Find where the given text appears and provide that cell's center as [x, y] coordinate. 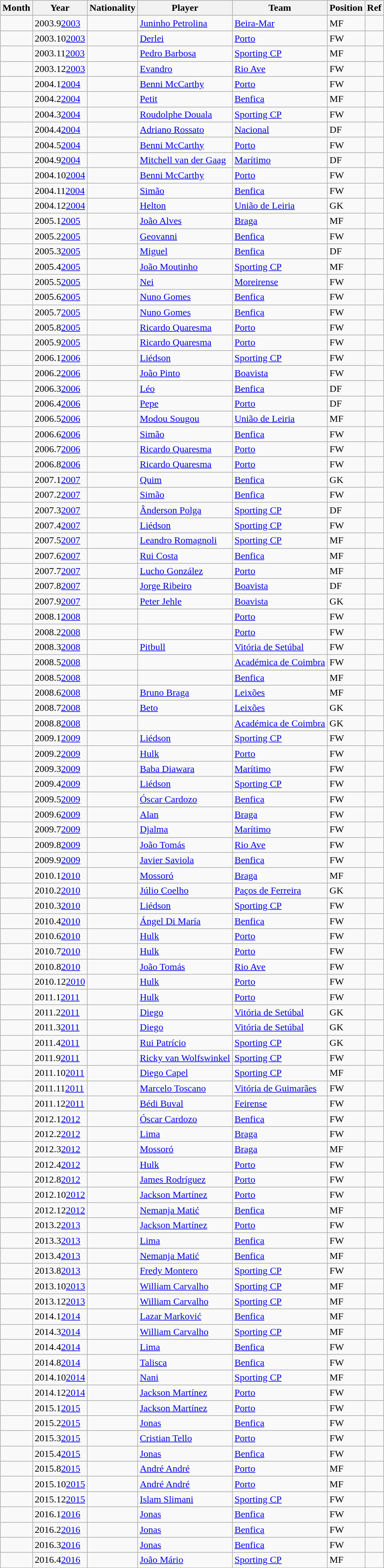
2010.62010 [60, 936]
2009.62009 [60, 814]
2004.122004 [60, 206]
2014.82014 [60, 1362]
2008.22008 [60, 632]
2004.22004 [60, 99]
2003.102003 [60, 38]
2007.82007 [60, 586]
Nani [185, 1377]
2009.32009 [60, 769]
Geovanni [185, 236]
2010.72010 [60, 952]
Position [346, 8]
Team [280, 8]
2014.12014 [60, 1317]
Bédi Buval [185, 1103]
2005.12005 [60, 221]
Júlio Coelho [185, 890]
2012.32012 [60, 1149]
Lucho González [185, 571]
2012.42012 [60, 1165]
2013.122013 [60, 1301]
2015.32015 [60, 1438]
2004.102004 [60, 175]
2006.62006 [60, 434]
2016.32016 [60, 1545]
Marcelo Toscano [185, 1088]
2003.92003 [60, 23]
2014.102014 [60, 1377]
2011.22011 [60, 1012]
Adriano Rossato [185, 130]
2006.82006 [60, 465]
Petit [185, 99]
2015.42015 [60, 1454]
2005.52005 [60, 282]
2011.102011 [60, 1073]
2006.32006 [60, 388]
Léo [185, 388]
2004.42004 [60, 130]
2013.32013 [60, 1241]
2014.122014 [60, 1392]
2004.52004 [60, 145]
Nei [185, 282]
Beto [185, 708]
Ânderson Polga [185, 510]
2006.42006 [60, 403]
2005.82005 [60, 327]
Roudolphe Douala [185, 114]
2009.82009 [60, 845]
João Pinto [185, 373]
2007.12007 [60, 480]
2013.102013 [60, 1286]
2012.22012 [60, 1134]
2007.22007 [60, 495]
2015.102015 [60, 1484]
2007.92007 [60, 601]
2009.12009 [60, 738]
2006.12006 [60, 358]
2009.92009 [60, 860]
Rui Costa [185, 556]
2011.92011 [60, 1058]
Ricky van Wolfswinkel [185, 1058]
João Alves [185, 221]
Month [16, 8]
Miguel [185, 251]
2005.32005 [60, 251]
2007.52007 [60, 541]
2010.82010 [60, 967]
Diego Capel [185, 1073]
2007.72007 [60, 571]
Talisca [185, 1362]
Nacional [280, 130]
2004.112004 [60, 191]
2005.92005 [60, 343]
Vitória de Guimarães [280, 1088]
Helton [185, 206]
2013.22013 [60, 1225]
Djalma [185, 830]
2010.22010 [60, 890]
James Rodríguez [185, 1180]
2015.122015 [60, 1499]
2008.62008 [60, 693]
Leandro Romagnoli [185, 541]
Beira-Mar [280, 23]
2006.72006 [60, 449]
2014.42014 [60, 1347]
Baba Diawara [185, 769]
2016.22016 [60, 1530]
2011.122011 [60, 1103]
Juninho Petrolina [185, 23]
2010.32010 [60, 906]
Nationality [112, 8]
Rui Patrício [185, 1043]
2016.12016 [60, 1514]
2004.32004 [60, 114]
2009.22009 [60, 754]
2009.42009 [60, 784]
Evandro [185, 69]
Pitbull [185, 647]
2006.52006 [60, 419]
2004.92004 [60, 160]
2011.112011 [60, 1088]
2003.122003 [60, 69]
Bruno Braga [185, 693]
Alan [185, 814]
Fredy Montero [185, 1271]
Moreirense [280, 282]
2008.32008 [60, 647]
Year [60, 8]
2015.22015 [60, 1423]
2005.62005 [60, 297]
2012.12012 [60, 1119]
Mitchell van der Gaag [185, 160]
2012.122012 [60, 1210]
2012.82012 [60, 1180]
Player [185, 8]
João Mário [185, 1560]
Pedro Barbosa [185, 54]
João Moutinho [185, 267]
2011.42011 [60, 1043]
2008.82008 [60, 723]
2015.82015 [60, 1469]
2009.72009 [60, 830]
Pepe [185, 403]
2008.12008 [60, 616]
2007.62007 [60, 556]
2011.12011 [60, 997]
Derlei [185, 38]
2005.42005 [60, 267]
2007.42007 [60, 525]
2007.32007 [60, 510]
2013.42013 [60, 1256]
Islam Slimani [185, 1499]
Modou Sougou [185, 419]
2005.72005 [60, 312]
2010.12010 [60, 875]
2013.82013 [60, 1271]
Feirense [280, 1103]
2010.122010 [60, 982]
2011.32011 [60, 1027]
Peter Jehle [185, 601]
2008.72008 [60, 708]
Ref [374, 8]
2010.42010 [60, 921]
2009.52009 [60, 799]
2015.12015 [60, 1408]
2005.22005 [60, 236]
Paços de Ferreira [280, 890]
Jorge Ribeiro [185, 586]
2012.102012 [60, 1195]
2016.42016 [60, 1560]
2006.22006 [60, 373]
Cristian Tello [185, 1438]
2003.112003 [60, 54]
Quim [185, 480]
2014.32014 [60, 1332]
Ángel Di María [185, 921]
Javier Saviola [185, 860]
Lazar Marković [185, 1317]
2004.12004 [60, 84]
